Scan for the cell matching the given text and deliver its [x, y] coordinate at center. 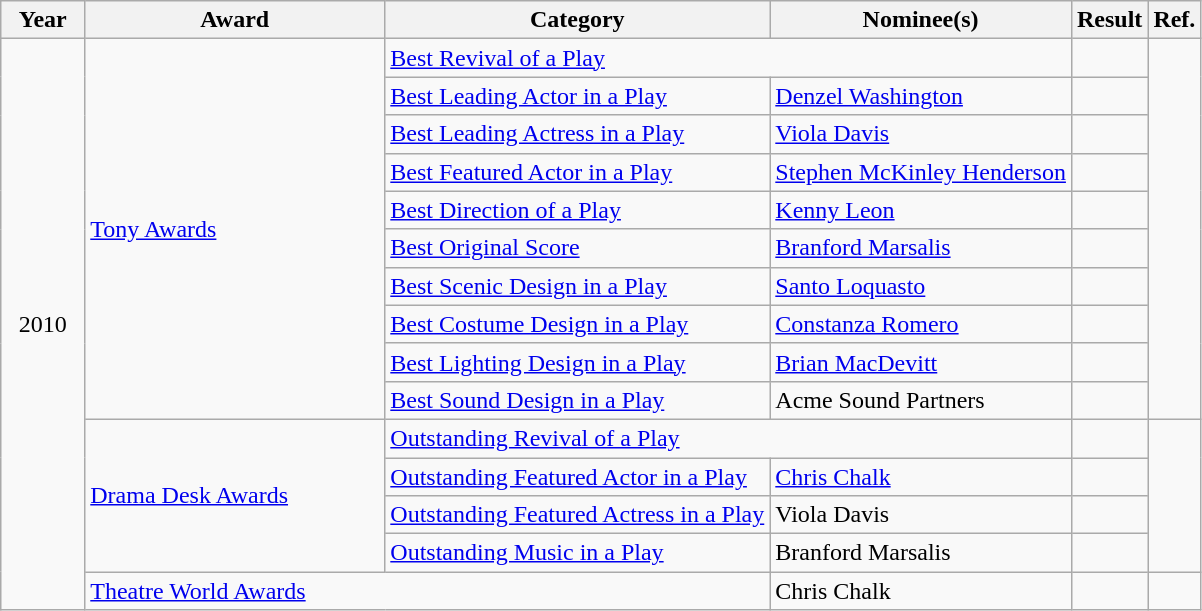
Result [1109, 20]
Constanza Romero [921, 324]
Outstanding Featured Actress in a Play [578, 515]
Outstanding Featured Actor in a Play [578, 477]
2010 [43, 324]
Nominee(s) [921, 20]
Stephen McKinley Henderson [921, 172]
Drama Desk Awards [235, 495]
Acme Sound Partners [921, 400]
Best Featured Actor in a Play [578, 172]
Category [578, 20]
Best Costume Design in a Play [578, 324]
Best Lighting Design in a Play [578, 362]
Theatre World Awards [428, 591]
Year [43, 20]
Best Direction of a Play [578, 210]
Best Leading Actor in a Play [578, 96]
Santo Loquasto [921, 286]
Denzel Washington [921, 96]
Kenny Leon [921, 210]
Brian MacDevitt [921, 362]
Best Leading Actress in a Play [578, 134]
Award [235, 20]
Outstanding Revival of a Play [728, 438]
Outstanding Music in a Play [578, 553]
Ref. [1174, 20]
Best Revival of a Play [728, 58]
Best Original Score [578, 248]
Tony Awards [235, 230]
Best Scenic Design in a Play [578, 286]
Best Sound Design in a Play [578, 400]
